Provide the (X, Y) coordinate of the cell's center where the given text is located.  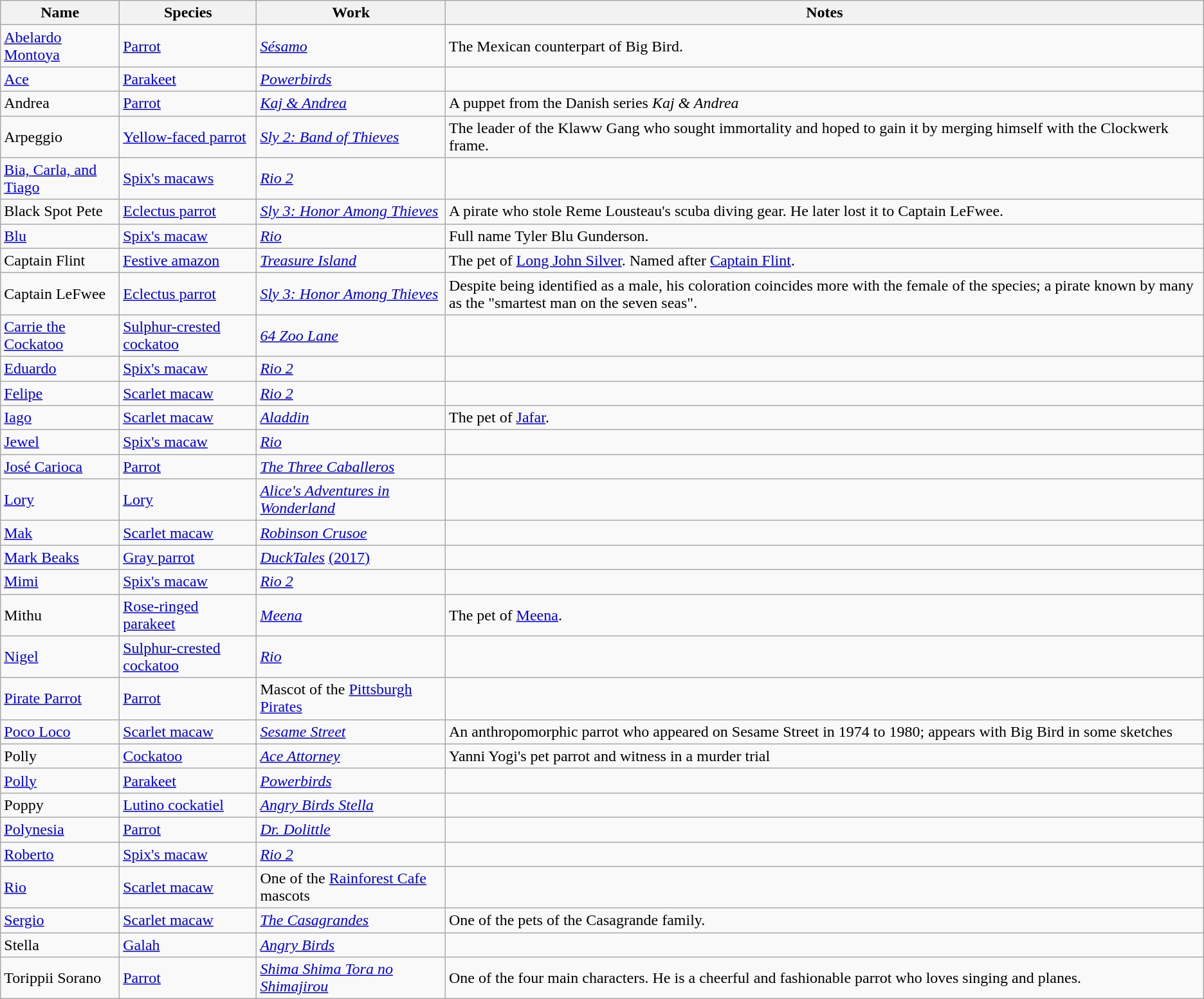
Pirate Parrot (60, 698)
Kaj & Andrea (351, 104)
Spix's macaws (188, 179)
Abelardo Montoya (60, 46)
The leader of the Klaww Gang who sought immortality and hoped to gain it by merging himself with the Clockwerk frame. (825, 136)
Captain LeFwee (60, 293)
Ace Attorney (351, 756)
Angry Birds (351, 945)
Black Spot Pete (60, 212)
Sergio (60, 921)
One of the Rainforest Cafe mascots (351, 887)
Bia, Carla, and Tiago (60, 179)
The Casagrandes (351, 921)
Eduardo (60, 368)
Angry Birds Stella (351, 805)
Mimi (60, 582)
64 Zoo Lane (351, 336)
Aladdin (351, 418)
Carrie the Cockatoo (60, 336)
Work (351, 13)
José Carioca (60, 467)
Nigel (60, 657)
Captain Flint (60, 260)
The Three Caballeros (351, 467)
Alice's Adventures in Wonderland (351, 500)
An anthropomorphic parrot who appeared on Sesame Street in 1974 to 1980; appears with Big Bird in some sketches (825, 732)
The Mexican counterpart of Big Bird. (825, 46)
Arpeggio (60, 136)
Mascot of the Pittsburgh Pirates (351, 698)
Mark Beaks (60, 557)
Robinson Crusoe (351, 533)
The pet of Long John Silver. Named after Captain Flint. (825, 260)
Galah (188, 945)
DuckTales (2017) (351, 557)
The pet of Jafar. (825, 418)
One of the pets of the Casagrande family. (825, 921)
Ace (60, 79)
One of the four main characters. He is a cheerful and fashionable parrot who loves singing and planes. (825, 978)
Mithu (60, 615)
Name (60, 13)
Rose-ringed parakeet (188, 615)
Festive amazon (188, 260)
Poco Loco (60, 732)
Meena (351, 615)
Treasure Island (351, 260)
Blu (60, 236)
Full name Tyler Blu Gunderson. (825, 236)
Roberto (60, 854)
A pirate who stole Reme Lousteau's scuba diving gear. He later lost it to Captain LeFwee. (825, 212)
A puppet from the Danish series Kaj & Andrea (825, 104)
Cockatoo (188, 756)
Sly 2: Band of Thieves (351, 136)
Dr. Dolittle (351, 829)
Gray parrot (188, 557)
Lutino cockatiel (188, 805)
Yanni Yogi's pet parrot and witness in a murder trial (825, 756)
Shima Shima Tora no Shimajirou (351, 978)
Notes (825, 13)
The pet of Meena. (825, 615)
Jewel (60, 442)
Polynesia (60, 829)
Species (188, 13)
Sésamo (351, 46)
Yellow-faced parrot (188, 136)
Stella (60, 945)
Torippii Sorano (60, 978)
Felipe (60, 393)
Iago (60, 418)
Mak (60, 533)
Andrea (60, 104)
Sesame Street (351, 732)
Poppy (60, 805)
